For the text-containing cell, return its midpoint in [x, y] coordinate format. 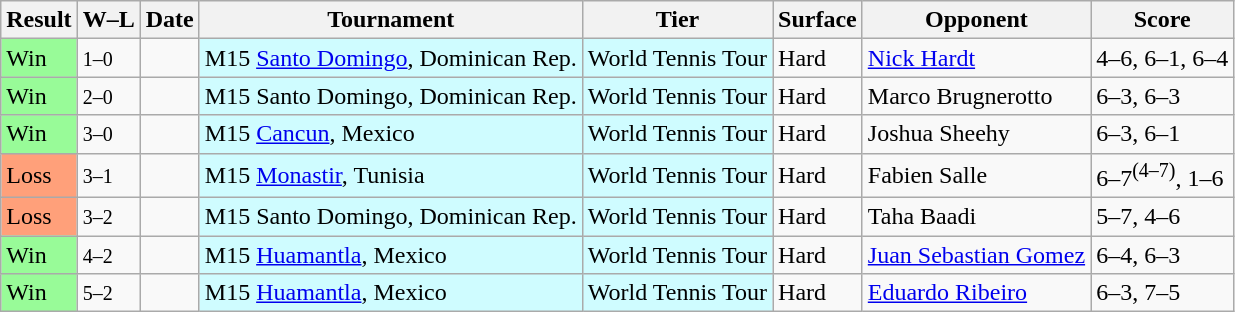
3–2 [108, 217]
Surface [818, 20]
6–4, 6–3 [1162, 255]
M15 Monastir, Tunisia [390, 176]
1–0 [108, 58]
Marco Brugnerotto [976, 96]
W–L [108, 20]
6–3, 7–5 [1162, 293]
M15 Cancun, Mexico [390, 134]
Eduardo Ribeiro [976, 293]
2–0 [108, 96]
5–2 [108, 293]
Joshua Sheehy [976, 134]
Tier [677, 20]
Result [39, 20]
Fabien Salle [976, 176]
Taha Baadi [976, 217]
Date [170, 20]
5–7, 4–6 [1162, 217]
6–3, 6–3 [1162, 96]
Nick Hardt [976, 58]
Juan Sebastian Gomez [976, 255]
4–2 [108, 255]
Opponent [976, 20]
3–1 [108, 176]
6–3, 6–1 [1162, 134]
Score [1162, 20]
Tournament [390, 20]
3–0 [108, 134]
6–7(4–7), 1–6 [1162, 176]
4–6, 6–1, 6–4 [1162, 58]
